Identify which cell holds the provided text, then report its [X, Y] central coordinate. 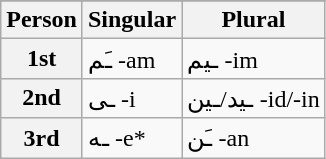
1st [42, 59]
Plural [254, 20]
Singular [132, 20]
ـه -e* [132, 138]
2nd [42, 98]
ـید/ـین -id/-in [254, 98]
ـی -i [132, 98]
ـَم -am [132, 59]
ـیم -im [254, 59]
Person [42, 20]
3rd [42, 138]
ـَن -an [254, 138]
